Output the (X, Y) coordinate of the center of the cell containing the given text.  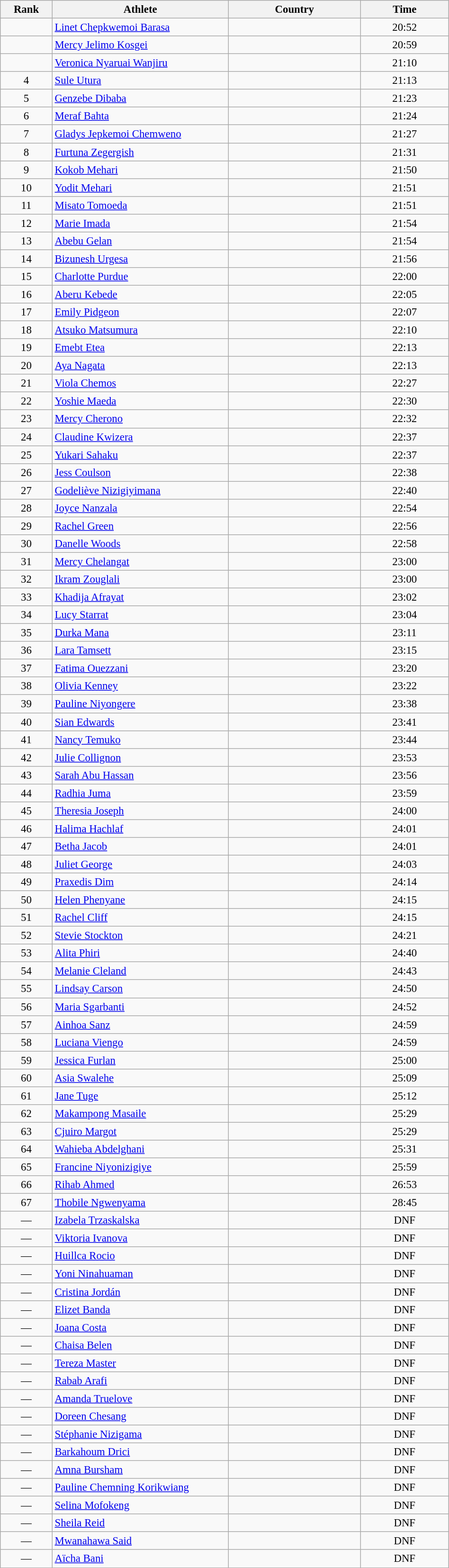
Atsuko Matsumura (140, 330)
Ikram Zouglali (140, 579)
Sarah Abu Hassan (140, 775)
Linet Chepkwemoi Barasa (140, 27)
22:38 (404, 472)
Lara Tamsett (140, 650)
Francine Niyonizigiye (140, 1167)
Cjuiro Margot (140, 1131)
Meraf Bahta (140, 116)
64 (27, 1149)
22:40 (404, 490)
Joana Costa (140, 1327)
61 (27, 1096)
24:50 (404, 989)
Alita Phiri (140, 953)
Asia Swalehe (140, 1078)
13 (27, 241)
22:07 (404, 312)
23:11 (404, 633)
33 (27, 597)
23:04 (404, 615)
47 (27, 847)
24:21 (404, 936)
Yoshie Maeda (140, 401)
23:41 (404, 722)
20:52 (404, 27)
Wahieba Abdelghani (140, 1149)
24:14 (404, 882)
21:31 (404, 152)
Mercy Jelimo Kosgei (140, 45)
Sule Utura (140, 81)
22:56 (404, 526)
54 (27, 971)
22:54 (404, 508)
Jessica Furlan (140, 1060)
Amanda Truelove (140, 1398)
Sian Edwards (140, 722)
21 (27, 383)
Nancy Temuko (140, 739)
Doreen Chesang (140, 1416)
Amna Bursham (140, 1470)
11 (27, 205)
Betha Jacob (140, 847)
Pauline Chemning Korikwiang (140, 1487)
Selina Mofokeng (140, 1505)
Barkahoum Drici (140, 1452)
58 (27, 1042)
24:52 (404, 1007)
19 (27, 348)
36 (27, 650)
Huillca Rocio (140, 1256)
50 (27, 900)
25:09 (404, 1078)
39 (27, 704)
22:27 (404, 383)
4 (27, 81)
22:00 (404, 277)
Luciana Viengo (140, 1042)
20:59 (404, 45)
22:58 (404, 544)
41 (27, 739)
Charlotte Purdue (140, 277)
25 (27, 455)
21:10 (404, 63)
32 (27, 579)
Halima Hachlaf (140, 829)
21:27 (404, 134)
55 (27, 989)
Rihab Ahmed (140, 1185)
Lindsay Carson (140, 989)
Emebt Etea (140, 348)
Tereza Master (140, 1363)
23:56 (404, 775)
Bizunesh Urgesa (140, 259)
21:24 (404, 116)
29 (27, 526)
Country (295, 9)
Khadija Afrayat (140, 597)
10 (27, 188)
9 (27, 170)
Danelle Woods (140, 544)
Theresia Joseph (140, 811)
Mercy Cherono (140, 419)
Claudine Kwizera (140, 437)
22:32 (404, 419)
6 (27, 116)
Olivia Kenney (140, 686)
23:59 (404, 793)
5 (27, 99)
Veronica Nyaruai Wanjiru (140, 63)
23:02 (404, 597)
22 (27, 401)
Yoni Ninahuaman (140, 1274)
Abebu Gelan (140, 241)
Lucy Starrat (140, 615)
Viola Chemos (140, 383)
Stéphanie Nizigama (140, 1434)
63 (27, 1131)
Yodit Mehari (140, 188)
Time (404, 9)
25:12 (404, 1096)
66 (27, 1185)
Pauline Niyongere (140, 704)
7 (27, 134)
35 (27, 633)
8 (27, 152)
Mercy Chelangat (140, 561)
Aberu Kebede (140, 294)
37 (27, 668)
Viktoria Ivanova (140, 1238)
Rachel Green (140, 526)
27 (27, 490)
60 (27, 1078)
18 (27, 330)
24:00 (404, 811)
22:30 (404, 401)
Marie Imada (140, 223)
Praxedis Dim (140, 882)
48 (27, 864)
Furtuna Zegergish (140, 152)
56 (27, 1007)
Athlete (140, 9)
25:31 (404, 1149)
23:15 (404, 650)
28:45 (404, 1203)
57 (27, 1025)
28 (27, 508)
Maria Sgarbanti (140, 1007)
21:23 (404, 99)
Kokob Mehari (140, 170)
51 (27, 918)
Yukari Sahaku (140, 455)
Stevie Stockton (140, 936)
17 (27, 312)
Aïcha Bani (140, 1559)
Joyce Nanzala (140, 508)
23:53 (404, 757)
Jess Coulson (140, 472)
30 (27, 544)
Melanie Cleland (140, 971)
Radhia Juma (140, 793)
Emily Pidgeon (140, 312)
Ainhoa Sanz (140, 1025)
Aya Nagata (140, 366)
Chaisa Belen (140, 1345)
Julie Collignon (140, 757)
22:05 (404, 294)
12 (27, 223)
42 (27, 757)
Rank (27, 9)
23:22 (404, 686)
Jane Tuge (140, 1096)
21:13 (404, 81)
Rachel Cliff (140, 918)
45 (27, 811)
14 (27, 259)
65 (27, 1167)
20 (27, 366)
46 (27, 829)
26 (27, 472)
62 (27, 1114)
52 (27, 936)
31 (27, 561)
Godeliève Nizigiyimana (140, 490)
16 (27, 294)
23:44 (404, 739)
Misato Tomoeda (140, 205)
25:59 (404, 1167)
Makampong Masaile (140, 1114)
Sheila Reid (140, 1523)
34 (27, 615)
53 (27, 953)
Cristina Jordán (140, 1292)
25:00 (404, 1060)
24 (27, 437)
23:38 (404, 704)
Rabab Arafi (140, 1381)
Izabela Trzaskalska (140, 1220)
Juliet George (140, 864)
24:43 (404, 971)
15 (27, 277)
24:03 (404, 864)
Mwanahawa Said (140, 1541)
21:50 (404, 170)
67 (27, 1203)
59 (27, 1060)
24:40 (404, 953)
26:53 (404, 1185)
22:10 (404, 330)
43 (27, 775)
38 (27, 686)
Genzebe Dibaba (140, 99)
49 (27, 882)
Thobile Ngwenyama (140, 1203)
Fatima Ouezzani (140, 668)
23:20 (404, 668)
23 (27, 419)
40 (27, 722)
Helen Phenyane (140, 900)
21:56 (404, 259)
Gladys Jepkemoi Chemweno (140, 134)
Elizet Banda (140, 1309)
44 (27, 793)
Durka Mana (140, 633)
